Extract the (X, Y) coordinate from the center of the cell holding the provided text.  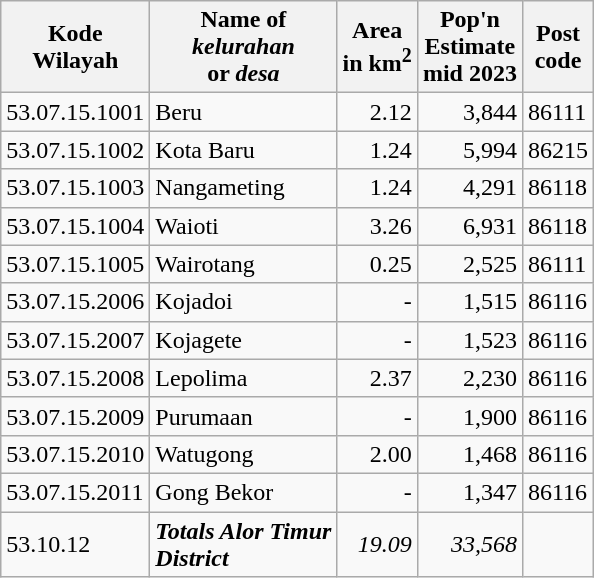
53.07.15.2009 (76, 416)
2.00 (377, 454)
2,525 (470, 264)
53.07.15.1005 (76, 264)
33,568 (470, 544)
1,347 (470, 492)
53.07.15.2010 (76, 454)
5,994 (470, 150)
3.26 (377, 226)
0.25 (377, 264)
19.09 (377, 544)
Watugong (244, 454)
53.10.12 (76, 544)
1,468 (470, 454)
2,230 (470, 378)
53.07.15.1002 (76, 150)
2.37 (377, 378)
KodeWilayah (76, 47)
Gong Bekor (244, 492)
Name of kelurahan or desa (244, 47)
Kota Baru (244, 150)
53.07.15.2008 (76, 378)
53.07.15.1001 (76, 112)
Wairotang (244, 264)
Postcode (558, 47)
Waioti (244, 226)
53.07.15.1004 (76, 226)
53.07.15.1003 (76, 188)
3,844 (470, 112)
86215 (558, 150)
53.07.15.2007 (76, 340)
1,900 (470, 416)
1,515 (470, 302)
Kojagete (244, 340)
Kojadoi (244, 302)
4,291 (470, 188)
2.12 (377, 112)
53.07.15.2011 (76, 492)
6,931 (470, 226)
1,523 (470, 340)
Nangameting (244, 188)
Lepolima (244, 378)
Area in km2 (377, 47)
53.07.15.2006 (76, 302)
Pop'nEstimatemid 2023 (470, 47)
Beru (244, 112)
Totals Alor Timur District (244, 544)
Purumaan (244, 416)
